Extract the (x, y) coordinate from the center of the cell holding the provided text.  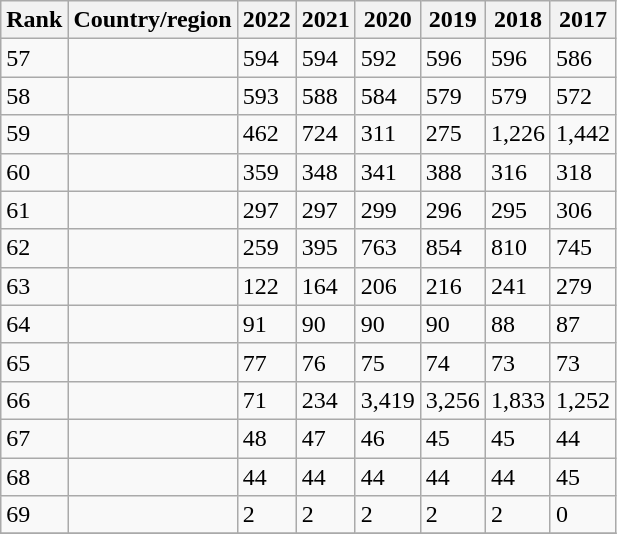
2022 (266, 20)
48 (266, 438)
88 (518, 324)
593 (266, 96)
316 (518, 172)
1,226 (518, 134)
66 (34, 400)
57 (34, 58)
0 (582, 515)
67 (34, 438)
724 (326, 134)
58 (34, 96)
1,442 (582, 134)
395 (326, 248)
69 (34, 515)
Country/region (152, 20)
584 (388, 96)
295 (518, 210)
586 (582, 58)
2020 (388, 20)
3,419 (388, 400)
61 (34, 210)
63 (34, 286)
74 (452, 362)
2017 (582, 20)
311 (388, 134)
2021 (326, 20)
1,833 (518, 400)
763 (388, 248)
341 (388, 172)
164 (326, 286)
76 (326, 362)
46 (388, 438)
64 (34, 324)
2018 (518, 20)
259 (266, 248)
77 (266, 362)
Rank (34, 20)
60 (34, 172)
47 (326, 438)
462 (266, 134)
65 (34, 362)
122 (266, 286)
68 (34, 477)
348 (326, 172)
1,252 (582, 400)
572 (582, 96)
592 (388, 58)
588 (326, 96)
87 (582, 324)
234 (326, 400)
275 (452, 134)
241 (518, 286)
299 (388, 210)
388 (452, 172)
75 (388, 362)
279 (582, 286)
216 (452, 286)
71 (266, 400)
854 (452, 248)
2019 (452, 20)
59 (34, 134)
810 (518, 248)
306 (582, 210)
318 (582, 172)
62 (34, 248)
206 (388, 286)
745 (582, 248)
359 (266, 172)
296 (452, 210)
91 (266, 324)
3,256 (452, 400)
